Locate the cell with the specified text and output its (X, Y) center coordinate. 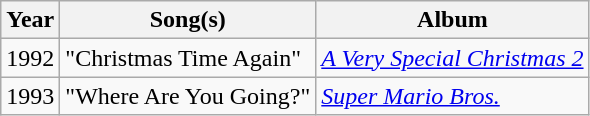
Super Mario Bros. (452, 96)
A Very Special Christmas 2 (452, 58)
"Christmas Time Again" (188, 58)
Year (30, 20)
"Where Are You Going?" (188, 96)
Album (452, 20)
1993 (30, 96)
Song(s) (188, 20)
1992 (30, 58)
